Identify which cell holds the provided text, then report its [X, Y] central coordinate. 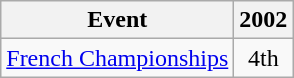
2002 [264, 20]
4th [264, 58]
Event [118, 20]
French Championships [118, 58]
